Return [x, y] of the center of cell containing provided text 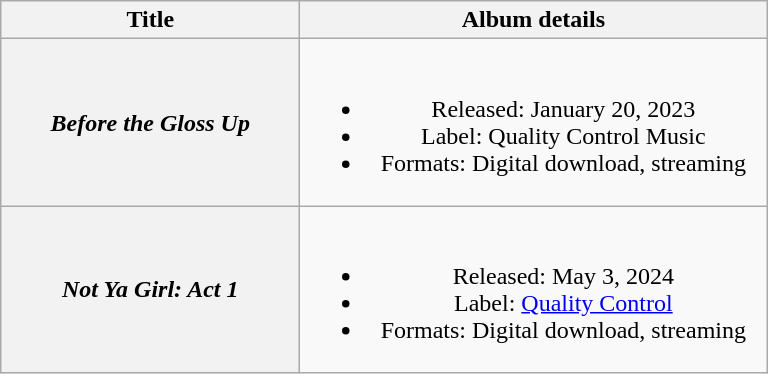
Released: May 3, 2024Label: Quality ControlFormats: Digital download, streaming [534, 290]
Title [150, 20]
Before the Gloss Up [150, 122]
Not Ya Girl: Act 1 [150, 290]
Album details [534, 20]
Released: January 20, 2023Label: Quality Control MusicFormats: Digital download, streaming [534, 122]
